Determine the (x, y) coordinate at the center of the cell enclosing the given text.  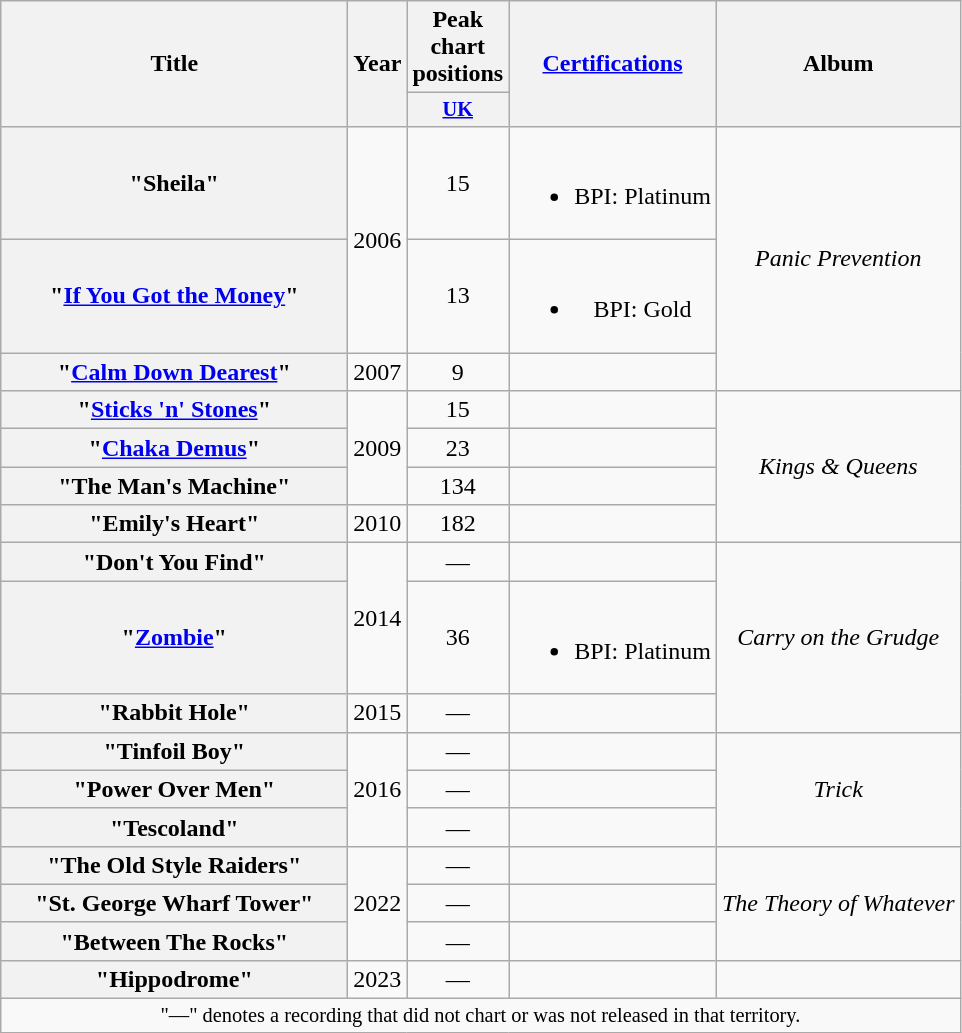
"Zombie" (174, 638)
"Sheila" (174, 182)
UK (458, 110)
"—" denotes a recording that did not chart or was not released in that territory. (480, 1016)
2014 (378, 618)
Peak chart positions (458, 47)
"If You Got the Money" (174, 296)
182 (458, 524)
Year (378, 64)
"Calm Down Dearest" (174, 372)
2015 (378, 713)
13 (458, 296)
Title (174, 64)
"St. George Wharf Tower" (174, 903)
"Hippodrome" (174, 979)
2010 (378, 524)
2016 (378, 789)
Panic Prevention (838, 258)
134 (458, 486)
BPI: Gold (613, 296)
"Chaka Demus" (174, 448)
"Tinfoil Boy" (174, 751)
2007 (378, 372)
2006 (378, 239)
"Rabbit Hole" (174, 713)
"Emily's Heart" (174, 524)
"Sticks 'n' Stones" (174, 410)
"Power Over Men" (174, 789)
"Between The Rocks" (174, 941)
9 (458, 372)
2023 (378, 979)
"The Man's Machine" (174, 486)
2009 (378, 448)
"Tescoland" (174, 827)
Certifications (613, 64)
Album (838, 64)
The Theory of Whatever (838, 903)
"The Old Style Raiders" (174, 865)
36 (458, 638)
"Don't You Find" (174, 562)
2022 (378, 903)
23 (458, 448)
Trick (838, 789)
Carry on the Grudge (838, 638)
Kings & Queens (838, 467)
